For the text-containing cell, return its midpoint in [x, y] coordinate format. 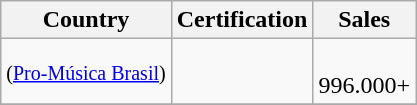
Certification [242, 20]
996.000+ [364, 72]
Country [86, 20]
(Pro-Música Brasil) [86, 72]
Sales [364, 20]
